Provide the (x, y) coordinate of the cell's center where the given text is located.  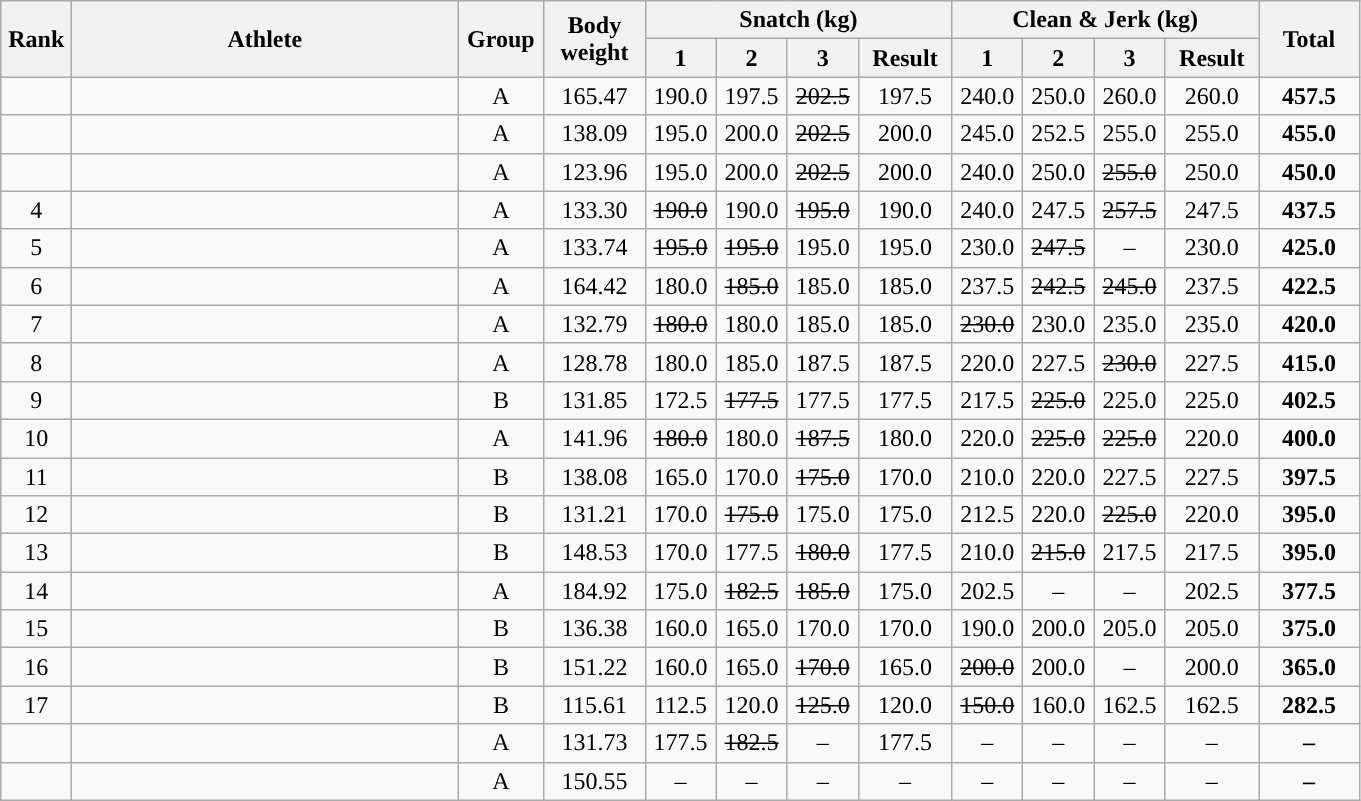
Rank (36, 39)
125.0 (822, 705)
133.74 (594, 248)
148.53 (594, 553)
123.96 (594, 172)
Total (1308, 39)
17 (36, 705)
133.30 (594, 210)
212.5 (988, 515)
252.5 (1058, 134)
165.47 (594, 96)
131.85 (594, 400)
455.0 (1308, 134)
415.0 (1308, 362)
13 (36, 553)
375.0 (1308, 629)
15 (36, 629)
14 (36, 591)
282.5 (1308, 705)
151.22 (594, 667)
9 (36, 400)
Snatch (kg) (798, 20)
16 (36, 667)
Group (501, 39)
136.38 (594, 629)
420.0 (1308, 324)
131.73 (594, 743)
138.08 (594, 477)
150.55 (594, 781)
Athlete (265, 39)
257.5 (1130, 210)
7 (36, 324)
377.5 (1308, 591)
138.09 (594, 134)
184.92 (594, 591)
4 (36, 210)
112.5 (680, 705)
437.5 (1308, 210)
150.0 (988, 705)
215.0 (1058, 553)
Body weight (594, 39)
402.5 (1308, 400)
12 (36, 515)
131.21 (594, 515)
8 (36, 362)
6 (36, 286)
115.61 (594, 705)
132.79 (594, 324)
11 (36, 477)
128.78 (594, 362)
10 (36, 438)
422.5 (1308, 286)
450.0 (1308, 172)
141.96 (594, 438)
365.0 (1308, 667)
242.5 (1058, 286)
Clean & Jerk (kg) (1106, 20)
164.42 (594, 286)
425.0 (1308, 248)
400.0 (1308, 438)
397.5 (1308, 477)
457.5 (1308, 96)
5 (36, 248)
172.5 (680, 400)
